Capture the cell that displays the provided text and extract its [x, y] central coordinate. 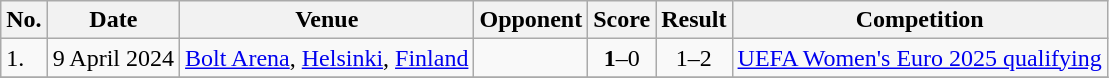
Result [694, 20]
1. [24, 58]
Competition [920, 20]
Opponent [531, 20]
1–2 [694, 58]
No. [24, 20]
Bolt Arena, Helsinki, Finland [327, 58]
UEFA Women's Euro 2025 qualifying [920, 58]
9 April 2024 [113, 58]
1–0 [622, 58]
Score [622, 20]
Date [113, 20]
Venue [327, 20]
